Search for the cell housing the specified text and yield its [X, Y] center coordinate. 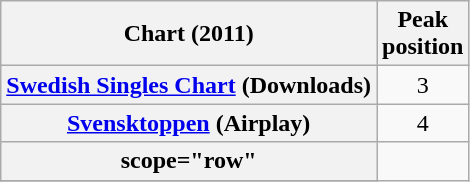
scope="row" [189, 161]
Peakposition [423, 34]
3 [423, 85]
Swedish Singles Chart (Downloads) [189, 85]
Svensktoppen (Airplay) [189, 123]
4 [423, 123]
Chart (2011) [189, 34]
